Find where the given text appears and provide that cell's center as [x, y] coordinate. 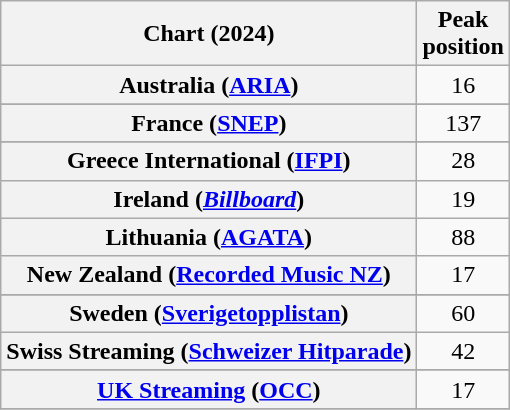
Peakposition [463, 34]
Chart (2024) [209, 34]
16 [463, 85]
19 [463, 199]
28 [463, 161]
New Zealand (Recorded Music NZ) [209, 275]
Sweden (Sverigetopplistan) [209, 313]
137 [463, 123]
Ireland (Billboard) [209, 199]
UK Streaming (OCC) [209, 389]
Lithuania (AGATA) [209, 237]
Swiss Streaming (Schweizer Hitparade) [209, 351]
Greece International (IFPI) [209, 161]
88 [463, 237]
60 [463, 313]
France (SNEP) [209, 123]
Australia (ARIA) [209, 85]
42 [463, 351]
